Return the [X, Y] coordinate for the center point of the cell that contains the specified text.  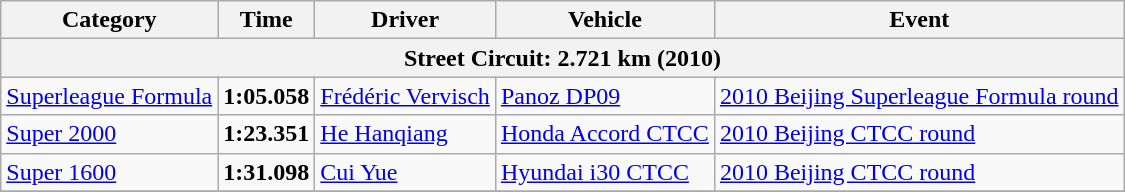
Cui Yue [406, 172]
Superleague Formula [110, 96]
Vehicle [604, 20]
Category [110, 20]
2010 Beijing Superleague Formula round [919, 96]
Frédéric Vervisch [406, 96]
1:23.351 [266, 134]
He Hanqiang [406, 134]
Driver [406, 20]
Time [266, 20]
Panoz DP09 [604, 96]
Street Circuit: 2.721 km (2010) [562, 58]
Super 1600 [110, 172]
Hyundai i30 CTCC [604, 172]
Honda Accord CTCC [604, 134]
Event [919, 20]
1:31.098 [266, 172]
Super 2000 [110, 134]
1:05.058 [266, 96]
